Identify which cell holds the provided text, then report its [X, Y] central coordinate. 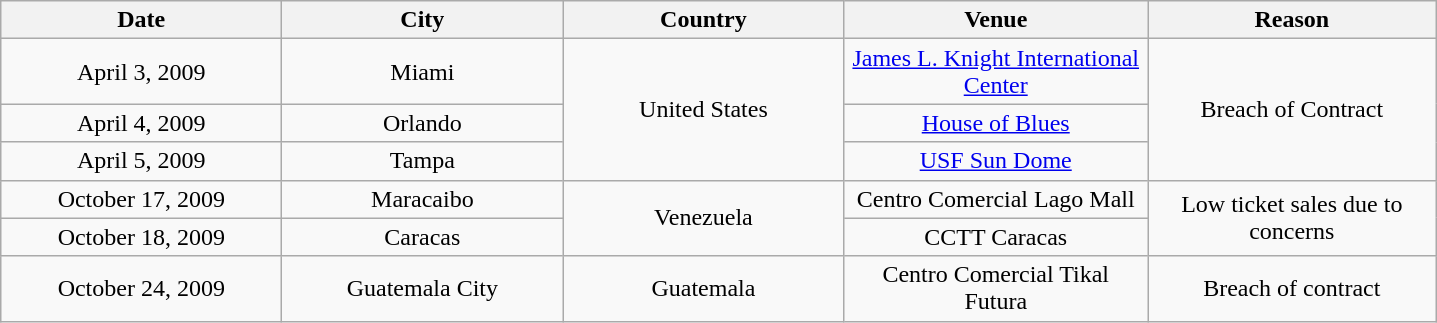
October 17, 2009 [142, 199]
Breach of Contract [1292, 110]
Orlando [422, 123]
Breach of contract [1292, 288]
Maracaibo [422, 199]
Venezuela [704, 218]
United States [704, 110]
City [422, 20]
CCTT Caracas [996, 237]
April 4, 2009 [142, 123]
Centro Comercial Tikal Futura [996, 288]
Low ticket sales due to concerns [1292, 218]
House of Blues [996, 123]
Centro Comercial Lago Mall [996, 199]
Guatemala City [422, 288]
Miami [422, 72]
April 5, 2009 [142, 161]
Tampa [422, 161]
October 18, 2009 [142, 237]
USF Sun Dome [996, 161]
Guatemala [704, 288]
Reason [1292, 20]
Caracas [422, 237]
Venue [996, 20]
October 24, 2009 [142, 288]
April 3, 2009 [142, 72]
Date [142, 20]
Country [704, 20]
James L. Knight International Center [996, 72]
